Detect which cell encompasses the target text, then output its (x, y) center coordinate. 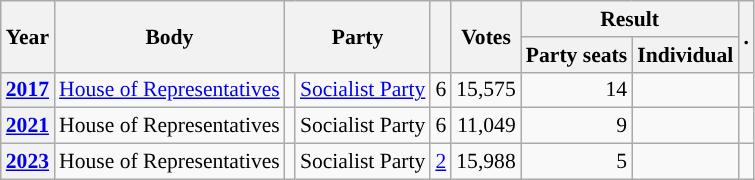
5 (576, 162)
2017 (28, 90)
2021 (28, 126)
2 (440, 162)
. (746, 36)
14 (576, 90)
15,988 (486, 162)
11,049 (486, 126)
Votes (486, 36)
15,575 (486, 90)
Party seats (576, 55)
Result (630, 19)
Body (170, 36)
Party (358, 36)
2023 (28, 162)
9 (576, 126)
Individual (685, 55)
Year (28, 36)
